Pinpoint the cell where the given text exists, returning its [X, Y] midpoint coordinate. 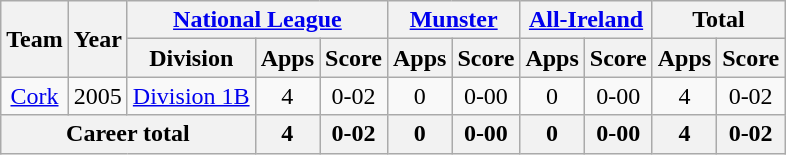
All-Ireland [586, 20]
Division [191, 58]
Munster [453, 20]
Career total [128, 134]
Team [35, 39]
2005 [98, 96]
National League [257, 20]
Division 1B [191, 96]
Year [98, 39]
Total [718, 20]
Cork [35, 96]
